Return the [x, y] coordinate for the center point of the cell that contains the specified text.  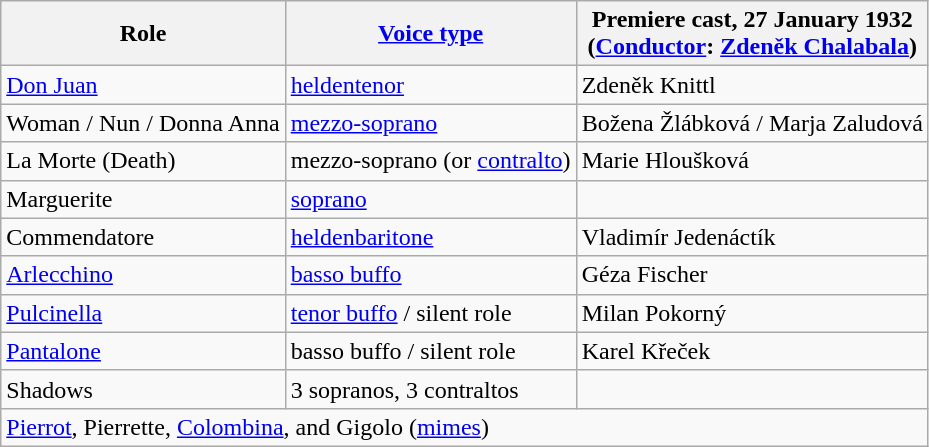
3 sopranos, 3 contraltos [430, 389]
Pierrot, Pierrette, Colombina, and Gigolo (mimes) [465, 427]
Voice type [430, 34]
Commendatore [143, 237]
La Morte (Death) [143, 161]
Arlecchino [143, 275]
basso buffo / silent role [430, 351]
Shadows [143, 389]
soprano [430, 199]
Géza Fischer [752, 275]
Zdeněk Knittl [752, 85]
Don Juan [143, 85]
basso buffo [430, 275]
mezzo-soprano [430, 123]
tenor buffo / silent role [430, 313]
Pulcinella [143, 313]
heldenbaritone [430, 237]
Woman / Nun / Donna Anna [143, 123]
heldentenor [430, 85]
Premiere cast, 27 January 1932(Conductor: Zdeněk Chalabala) [752, 34]
Vladimír Jedenáctík [752, 237]
Božena Žlábková / Marja Zaludová [752, 123]
Milan Pokorný [752, 313]
Role [143, 34]
Marguerite [143, 199]
Marie Hloušková [752, 161]
Pantalone [143, 351]
mezzo-soprano (or contralto) [430, 161]
Karel Křeček [752, 351]
